Identify which cell holds the provided text, then report its (X, Y) central coordinate. 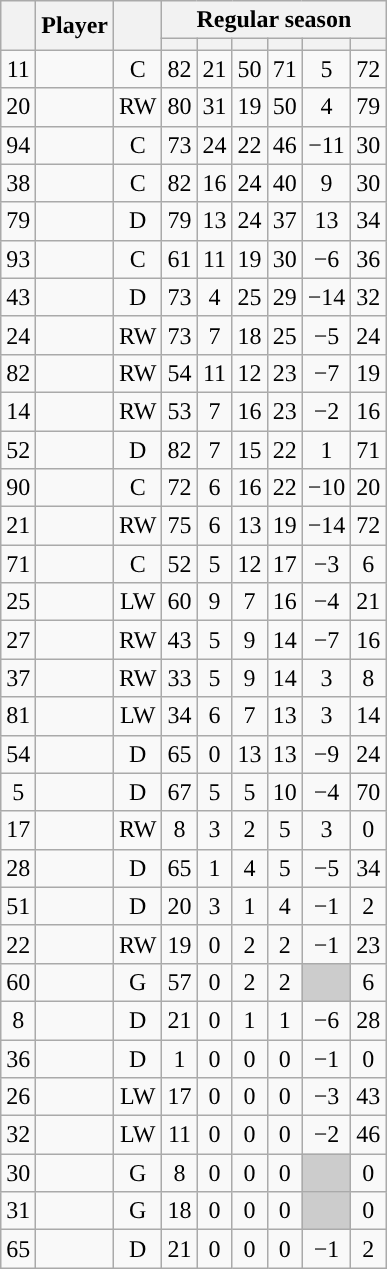
10 (284, 792)
−10 (326, 488)
51 (18, 906)
Regular season (274, 20)
Player (75, 26)
75 (180, 526)
29 (284, 297)
−9 (326, 754)
−11 (326, 145)
57 (180, 982)
80 (180, 107)
38 (18, 183)
53 (180, 411)
26 (18, 1097)
27 (18, 640)
40 (284, 183)
90 (18, 488)
93 (18, 259)
94 (18, 145)
67 (180, 792)
15 (250, 449)
70 (368, 792)
61 (180, 259)
81 (18, 716)
33 (180, 678)
